Scan for the cell matching the given text and deliver its (X, Y) coordinate at center. 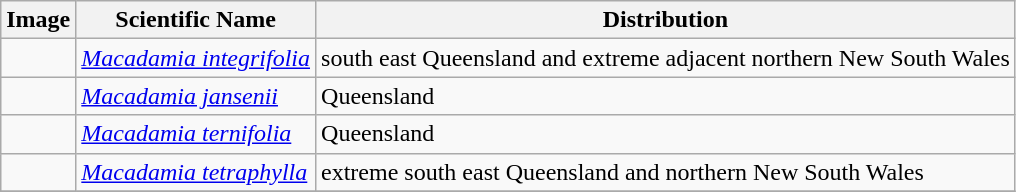
Image (38, 20)
Macadamia integrifolia (196, 58)
Macadamia ternifolia (196, 134)
Distribution (666, 20)
Macadamia tetraphylla (196, 172)
Macadamia jansenii (196, 96)
Scientific Name (196, 20)
extreme south east Queensland and northern New South Wales (666, 172)
south east Queensland and extreme adjacent northern New South Wales (666, 58)
